Detect which cell encompasses the target text, then output its [X, Y] center coordinate. 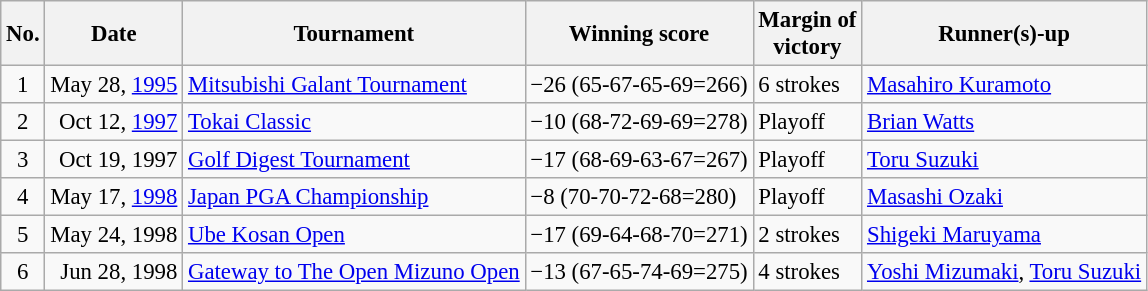
Winning score [639, 34]
Shigeki Maruyama [1004, 235]
−17 (69-64-68-70=271) [639, 235]
−8 (70-70-72-68=280) [639, 197]
May 17, 1998 [114, 197]
Oct 12, 1997 [114, 122]
−26 (65-67-65-69=266) [639, 85]
Masahiro Kuramoto [1004, 85]
Runner(s)-up [1004, 34]
1 [23, 85]
Date [114, 34]
Masashi Ozaki [1004, 197]
2 [23, 122]
−17 (68-69-63-67=267) [639, 160]
4 [23, 197]
Mitsubishi Galant Tournament [354, 85]
No. [23, 34]
Toru Suzuki [1004, 160]
2 strokes [808, 235]
Brian Watts [1004, 122]
5 [23, 235]
Tournament [354, 34]
6 strokes [808, 85]
3 [23, 160]
−10 (68-72-69-69=278) [639, 122]
Tokai Classic [354, 122]
May 28, 1995 [114, 85]
Japan PGA Championship [354, 197]
Golf Digest Tournament [354, 160]
Ube Kosan Open [354, 235]
May 24, 1998 [114, 235]
Oct 19, 1997 [114, 160]
Margin ofvictory [808, 34]
